Locate the cell with the specified text and output its [X, Y] center coordinate. 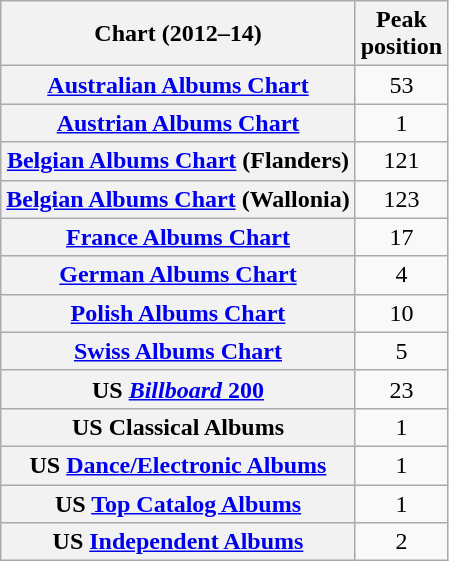
23 [401, 389]
US Top Catalog Albums [178, 503]
Polish Albums Chart [178, 313]
10 [401, 313]
Swiss Albums Chart [178, 351]
123 [401, 199]
Austrian Albums Chart [178, 123]
US Dance/Electronic Albums [178, 465]
German Albums Chart [178, 275]
Belgian Albums Chart (Wallonia) [178, 199]
US Independent Albums [178, 542]
2 [401, 542]
4 [401, 275]
Belgian Albums Chart (Flanders) [178, 161]
US Classical Albums [178, 427]
5 [401, 351]
Chart (2012–14) [178, 34]
US Billboard 200 [178, 389]
121 [401, 161]
Peakposition [401, 34]
53 [401, 85]
France Albums Chart [178, 237]
Australian Albums Chart [178, 85]
17 [401, 237]
